Provide the (x, y) coordinate of the cell's center where the given text is located.  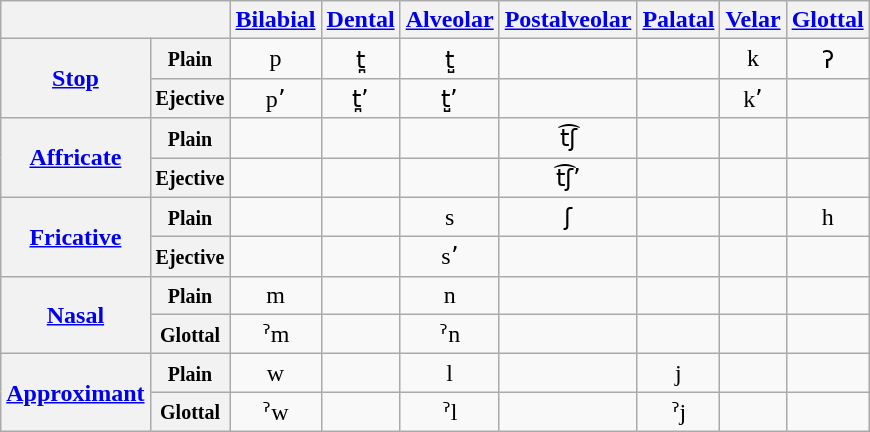
t̺ʼ (450, 98)
Palatal (678, 20)
ʃ (568, 217)
Fricative (76, 236)
sʼ (450, 257)
Affricate (76, 158)
t̺ (450, 59)
s (450, 217)
Bilabial (276, 20)
ˀl (450, 412)
t͡ʃ (568, 138)
n (450, 295)
pʼ (276, 98)
t̪ (360, 59)
Approximant (76, 393)
l (450, 373)
ˀw (276, 412)
ʔ (828, 59)
h (828, 217)
kʼ (753, 98)
Velar (753, 20)
Alveolar (450, 20)
t̪ʼ (360, 98)
ˀj (678, 412)
m (276, 295)
Stop (76, 78)
Nasal (76, 315)
j (678, 373)
Postalveolar (568, 20)
ˀn (450, 334)
t͡ʃʼ (568, 178)
k (753, 59)
ˀm (276, 334)
Dental (360, 20)
p (276, 59)
w (276, 373)
